Extract the (x, y) coordinate from the center of the cell holding the provided text.  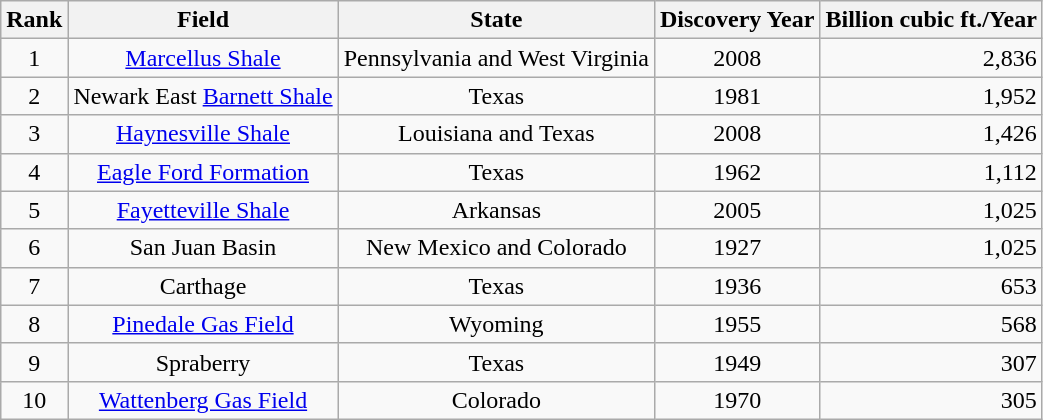
Fayetteville Shale (203, 210)
Rank (34, 20)
Pinedale Gas Field (203, 324)
1927 (736, 248)
8 (34, 324)
New Mexico and Colorado (496, 248)
653 (931, 286)
Louisiana and Texas (496, 134)
Spraberry (203, 362)
State (496, 20)
1955 (736, 324)
Wyoming (496, 324)
1981 (736, 96)
Newark East Barnett Shale (203, 96)
307 (931, 362)
5 (34, 210)
10 (34, 400)
9 (34, 362)
1962 (736, 172)
2,836 (931, 58)
Arkansas (496, 210)
3 (34, 134)
1936 (736, 286)
Carthage (203, 286)
7 (34, 286)
2 (34, 96)
305 (931, 400)
1 (34, 58)
1,952 (931, 96)
Billion cubic ft./Year (931, 20)
1970 (736, 400)
San Juan Basin (203, 248)
2005 (736, 210)
Haynesville Shale (203, 134)
1,426 (931, 134)
Pennsylvania and West Virginia (496, 58)
6 (34, 248)
Colorado (496, 400)
1949 (736, 362)
1,112 (931, 172)
Marcellus Shale (203, 58)
Eagle Ford Formation (203, 172)
Discovery Year (736, 20)
Wattenberg Gas Field (203, 400)
568 (931, 324)
4 (34, 172)
Field (203, 20)
